Detect which cell encompasses the target text, then output its (X, Y) center coordinate. 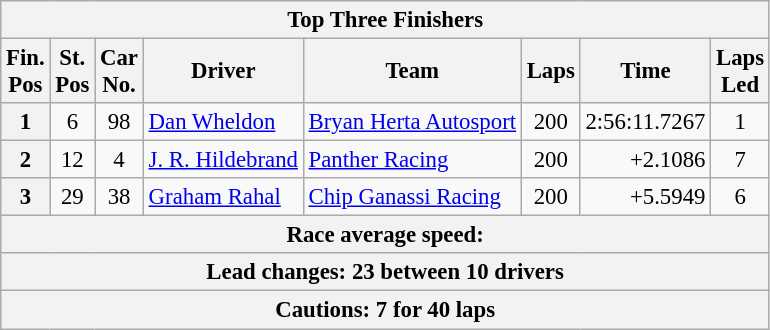
St.Pos (72, 72)
LapsLed (740, 72)
Time (646, 72)
Bryan Herta Autosport (412, 122)
2:56:11.7267 (646, 122)
98 (120, 122)
2 (26, 160)
Laps (550, 72)
Team (412, 72)
Graham Rahal (223, 197)
+2.1086 (646, 160)
38 (120, 197)
+5.5949 (646, 197)
3 (26, 197)
Dan Wheldon (223, 122)
Chip Ganassi Racing (412, 197)
J. R. Hildebrand (223, 160)
Lead changes: 23 between 10 drivers (386, 273)
Panther Racing (412, 160)
Race average speed: (386, 235)
4 (120, 160)
29 (72, 197)
Top Three Finishers (386, 20)
Driver (223, 72)
CarNo. (120, 72)
12 (72, 160)
Cautions: 7 for 40 laps (386, 310)
Fin.Pos (26, 72)
7 (740, 160)
